Extract the [x, y] coordinate from the center of the cell holding the provided text.  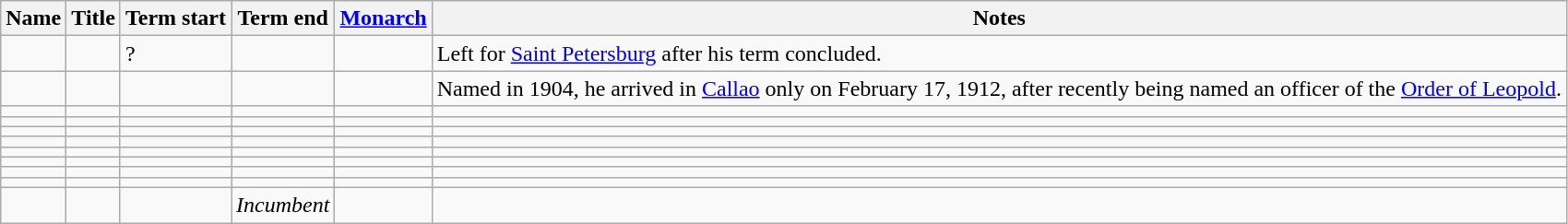
Term start [175, 18]
Named in 1904, he arrived in Callao only on February 17, 1912, after recently being named an officer of the Order of Leopold. [999, 88]
Incumbent [283, 205]
Term end [283, 18]
Notes [999, 18]
? [175, 53]
Monarch [384, 18]
Name [33, 18]
Title [94, 18]
Left for Saint Petersburg after his term concluded. [999, 53]
